Identify which cell holds the provided text, then report its (X, Y) central coordinate. 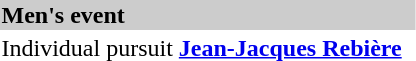
Men's event (208, 15)
